For the text-containing cell, return its midpoint in (X, Y) coordinate format. 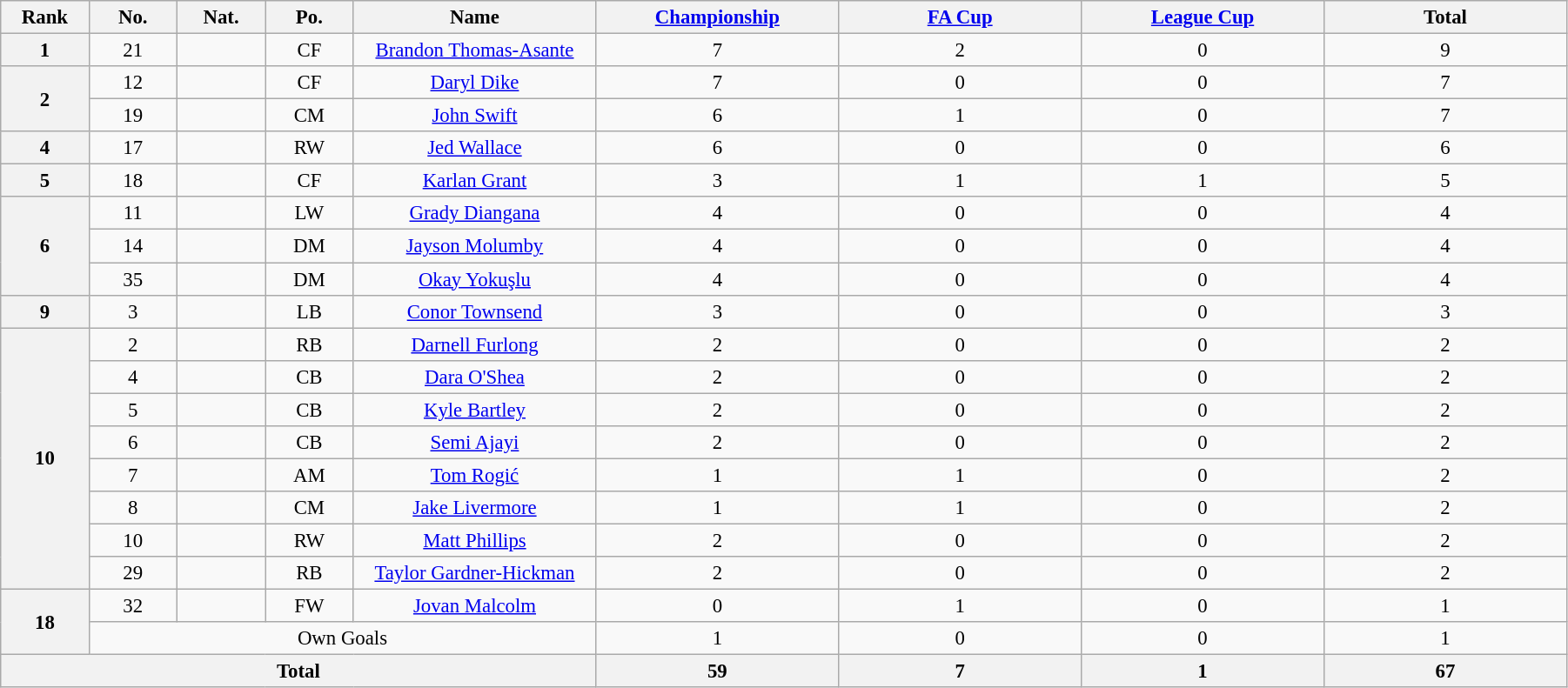
Dara O'Shea (475, 377)
67 (1444, 671)
Rank (45, 17)
Name (475, 17)
Tom Rogić (475, 475)
Championship (717, 17)
FA Cup (961, 17)
Own Goals (343, 638)
LB (310, 311)
59 (717, 671)
Kyle Bartley (475, 410)
8 (132, 508)
Grady Diangana (475, 213)
11 (132, 213)
35 (132, 279)
19 (132, 116)
Jake Livermore (475, 508)
Conor Townsend (475, 311)
Darnell Furlong (475, 344)
Daryl Dike (475, 83)
No. (132, 17)
29 (132, 573)
Taylor Gardner-Hickman (475, 573)
Jovan Malcolm (475, 606)
LW (310, 213)
John Swift (475, 116)
Nat. (221, 17)
12 (132, 83)
Po. (310, 17)
Semi Ajayi (475, 443)
Karlan Grant (475, 181)
League Cup (1203, 17)
14 (132, 246)
32 (132, 606)
21 (132, 50)
Jayson Molumby (475, 246)
17 (132, 148)
FW (310, 606)
AM (310, 475)
Okay Yokuşlu (475, 279)
Matt Phillips (475, 540)
Brandon Thomas-Asante (475, 50)
Jed Wallace (475, 148)
